Search for the cell housing the specified text and yield its [X, Y] center coordinate. 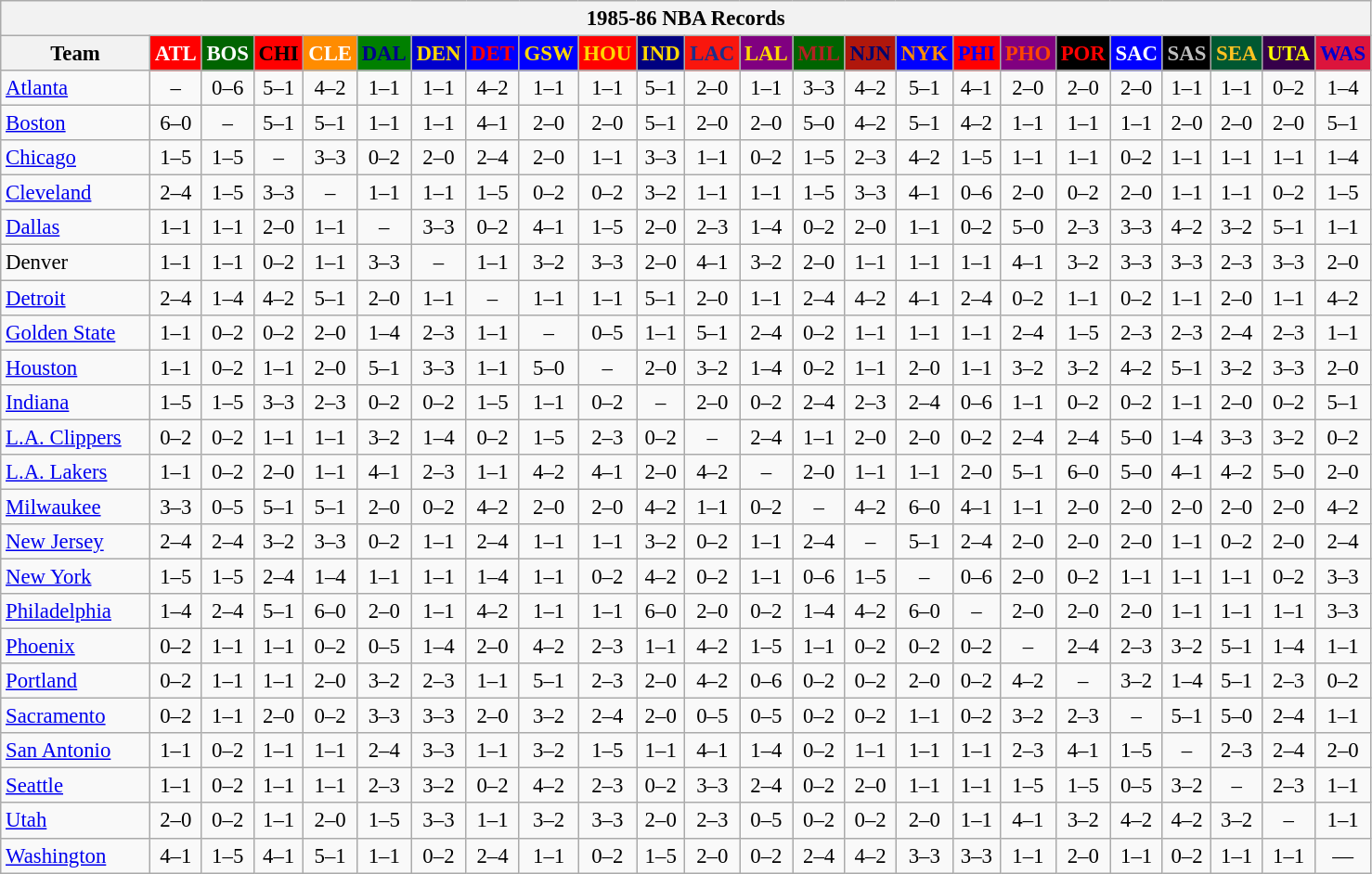
POR [1082, 54]
DAL [384, 54]
1985-86 NBA Records [686, 19]
BOS [227, 54]
New Jersey [76, 542]
SAS [1186, 54]
Milwaukee [76, 507]
Denver [76, 263]
San Antonio [76, 751]
GSW [549, 54]
Atlanta [76, 88]
Team [76, 54]
— [1343, 855]
Golden State [76, 332]
PHO [1028, 54]
Philadelphia [76, 611]
NJN [871, 54]
DET [492, 54]
LAL [767, 54]
New York [76, 576]
NYK [925, 54]
CHI [278, 54]
DEN [438, 54]
PHI [977, 54]
ATL [175, 54]
Phoenix [76, 647]
Sacramento [76, 716]
Detroit [76, 298]
L.A. Clippers [76, 437]
Dallas [76, 227]
WAS [1343, 54]
Cleveland [76, 193]
IND [661, 54]
Indiana [76, 402]
MIL [819, 54]
Chicago [76, 158]
CLE [330, 54]
Utah [76, 821]
Houston [76, 367]
HOU [607, 54]
Washington [76, 855]
Portland [76, 681]
SAC [1136, 54]
L.A. Lakers [76, 472]
Seattle [76, 786]
UTA [1288, 54]
SEA [1236, 54]
Boston [76, 123]
LAC [713, 54]
